Output the (x, y) coordinate of the center of the cell containing the given text.  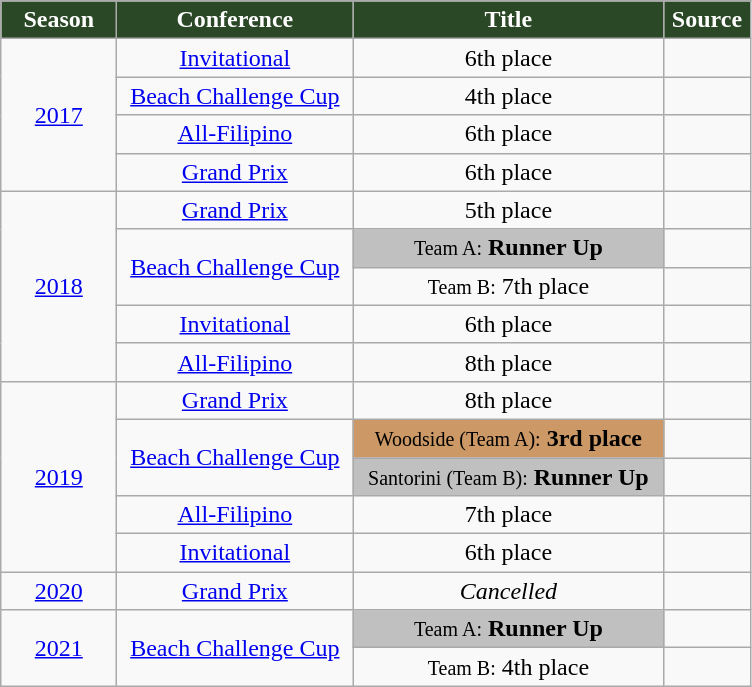
2017 (59, 115)
4th place (508, 96)
2018 (59, 286)
Woodside (Team A): 3rd place (508, 438)
2021 (59, 648)
Team B: 7th place (508, 286)
2019 (59, 476)
Cancelled (508, 591)
2020 (59, 591)
Season (59, 20)
7th place (508, 515)
Source (707, 20)
Conference (235, 20)
Title (508, 20)
Team B: 4th place (508, 667)
Santorini (Team B): Runner Up (508, 477)
5th place (508, 210)
